Return the [x, y] coordinate for the center point of the cell that contains the specified text.  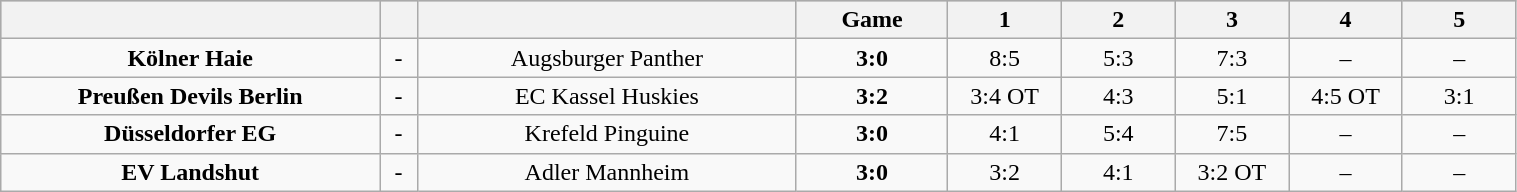
4:5 OT [1346, 96]
7:5 [1232, 134]
Düsseldorfer EG [190, 134]
Krefeld Pinguine [606, 134]
Augsburger Panther [606, 58]
7:3 [1232, 58]
EC Kassel Huskies [606, 96]
5:3 [1118, 58]
4 [1346, 20]
Game [872, 20]
3 [1232, 20]
4:3 [1118, 96]
8:5 [1005, 58]
Kölner Haie [190, 58]
5 [1459, 20]
3:4 OT [1005, 96]
EV Landshut [190, 172]
2 [1118, 20]
Preußen Devils Berlin [190, 96]
1 [1005, 20]
5:1 [1232, 96]
3:1 [1459, 96]
Adler Mannheim [606, 172]
5:4 [1118, 134]
3:2 OT [1232, 172]
